Extract the (X, Y) coordinate from the center of the cell holding the provided text.  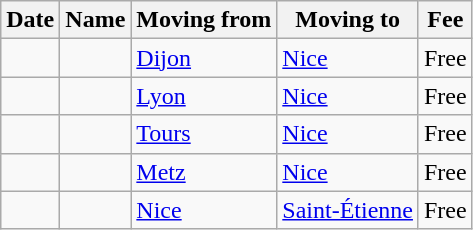
Name (96, 20)
Date (30, 20)
Tours (204, 134)
Lyon (204, 96)
Saint-Étienne (348, 210)
Dijon (204, 58)
Metz (204, 172)
Moving to (348, 20)
Fee (445, 20)
Moving from (204, 20)
